Capture the cell that displays the provided text and extract its (X, Y) central coordinate. 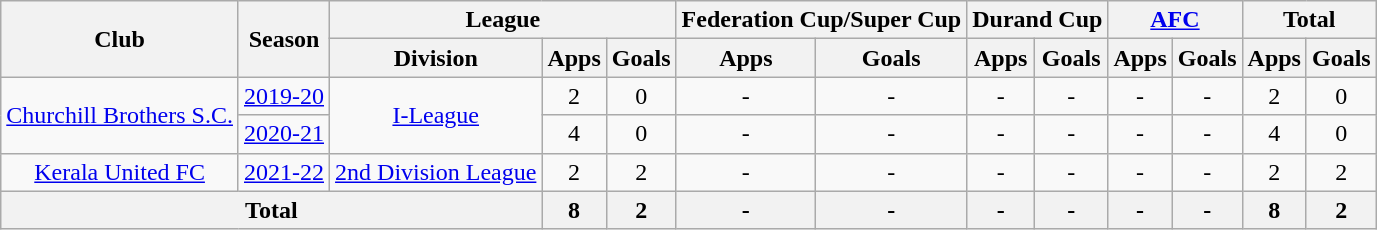
2nd Division League (436, 172)
2019-20 (284, 96)
Club (120, 39)
AFC (1175, 20)
Division (436, 58)
Season (284, 39)
Federation Cup/Super Cup (822, 20)
2020-21 (284, 134)
Durand Cup (1038, 20)
League (504, 20)
Churchill Brothers S.C. (120, 115)
2021-22 (284, 172)
Kerala United FC (120, 172)
I-League (436, 115)
